Return the [X, Y] coordinate for the center point of the cell that contains the specified text.  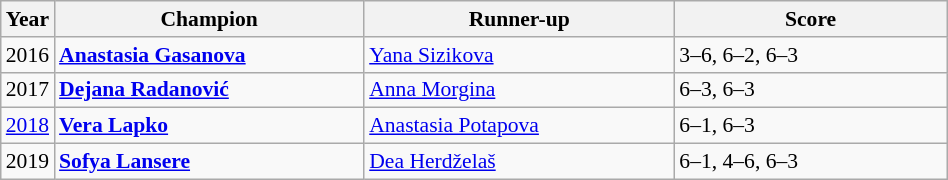
Year [28, 19]
6–3, 6–3 [810, 90]
2018 [28, 126]
Runner-up [519, 19]
6–1, 4–6, 6–3 [810, 162]
Sofya Lansere [209, 162]
3–6, 6–2, 6–3 [810, 55]
Anastasia Potapova [519, 126]
6–1, 6–3 [810, 126]
Champion [209, 19]
Dejana Radanović [209, 90]
Score [810, 19]
Anastasia Gasanova [209, 55]
2019 [28, 162]
Vera Lapko [209, 126]
2016 [28, 55]
2017 [28, 90]
Yana Sizikova [519, 55]
Anna Morgina [519, 90]
Dea Herdželaš [519, 162]
